Determine the (X, Y) coordinate at the center of the cell enclosing the given text.  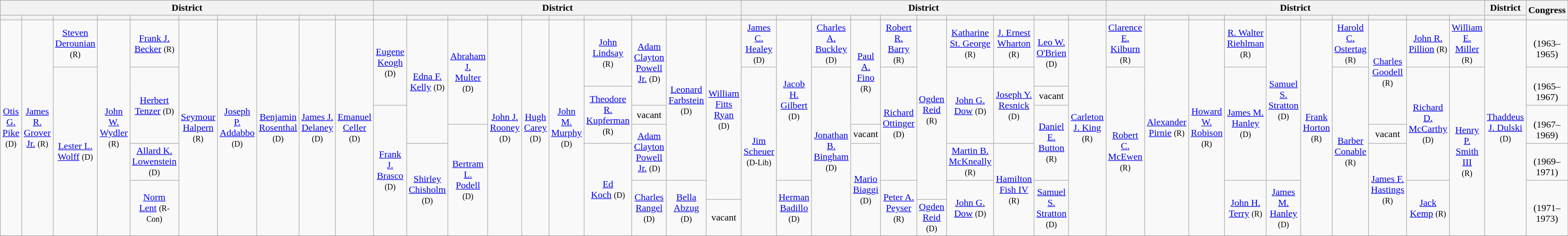
Otis G.Pike (D) (11, 128)
Frank J.Brasco(D) (390, 170)
EmanuelCeller(D) (354, 128)
AbrahamJ.Multer(D) (468, 72)
BenjaminRosenthal(D) (278, 128)
Samuel S.Stratton(D) (1283, 100)
BellaAbzug (D) (686, 208)
Martin B.McKneally (R) (970, 162)
James C.Healey (D) (759, 44)
AlexanderPirnie (R) (1166, 128)
StevenDerounian (R) (75, 44)
Joseph Y.Resnick (D) (1014, 105)
NormLent (R-Con) (154, 208)
ThaddeusJ. Dulski(D) (1505, 128)
AdamClaytonPowellJr. (D) (649, 63)
BarberConable(R) (1350, 151)
BertramL.Podell(D) (468, 180)
LeonardFarbstein(D) (686, 100)
(1965–1967) (1547, 86)
Paul A.Fino(R) (866, 72)
JamesR.GroverJr. (R) (37, 128)
Robert R.Barry (R) (899, 44)
RichardOttinger(D) (899, 124)
John R.Pillion (R) (1428, 44)
J. ErnestWharton (R) (1014, 44)
JohnW.Wydler(R) (114, 128)
SeymourHalpern(R) (198, 128)
MarioBiaggi(D) (866, 190)
WilliamFittsRyan(D) (724, 110)
Frank J.Becker (R) (154, 44)
Allard K.Lowenstein (D) (154, 162)
Clarence E.Kilburn (R) (1125, 44)
Harold C.Ostertag (R) (1350, 44)
OgdenReid (R) (932, 110)
William E.Miller (R) (1467, 44)
JohnLindsay (R) (608, 53)
(1967–1969) (1547, 124)
John M.Murphy(D) (567, 128)
James F.Hastings(R) (1388, 190)
Lester L.Wolff (D) (75, 151)
Daniel E.Button (R) (1051, 143)
JackKemp (R) (1428, 208)
CharlesGoodell(R) (1388, 72)
FrankHorton(R) (1316, 128)
Congress (1547, 10)
James J.Delaney(D) (317, 128)
HamiltonFish IV(R) (1014, 190)
HowardW.Robison(R) (1207, 128)
Ogden Reid (D) (932, 217)
John J.Rooney(D) (505, 128)
HughCarey(D) (535, 128)
HerbertTenzer (D) (154, 105)
KatharineSt. George (R) (970, 44)
JonathanB.Bingham(D) (831, 151)
(1969–1971) (1547, 162)
JimScheuer(D-Lib) (759, 151)
Edna F.Kelly (D) (427, 82)
(1963–1965) (1547, 44)
HermanBadillo (D) (794, 208)
Leo W.O'Brien (D) (1051, 53)
Peter A.Peyser (R) (899, 208)
Robert C.McEwen(R) (1125, 151)
R. WalterRiehlman (R) (1245, 44)
Richard D.McCarthy(D) (1428, 124)
AdamClaytonPowell Jr. (D) (649, 152)
(1971–1973) (1547, 208)
Samuel S.Stratton (D) (1051, 208)
Henry P.Smith III(R) (1467, 151)
EdKoch (D) (608, 190)
Joseph P.Addabbo(D) (237, 128)
Jacob H.Gilbert(D) (794, 100)
EugeneKeogh(D) (390, 63)
ShirleyChisholm(D) (427, 190)
Theodore R.Kupferman(R) (608, 115)
CarletonJ. King(R) (1087, 128)
CharlesRangel (D) (649, 208)
Charles A.Buckley (D) (831, 44)
John H.Terry (R) (1245, 208)
